Pinpoint the cell where the given text exists, returning its [x, y] midpoint coordinate. 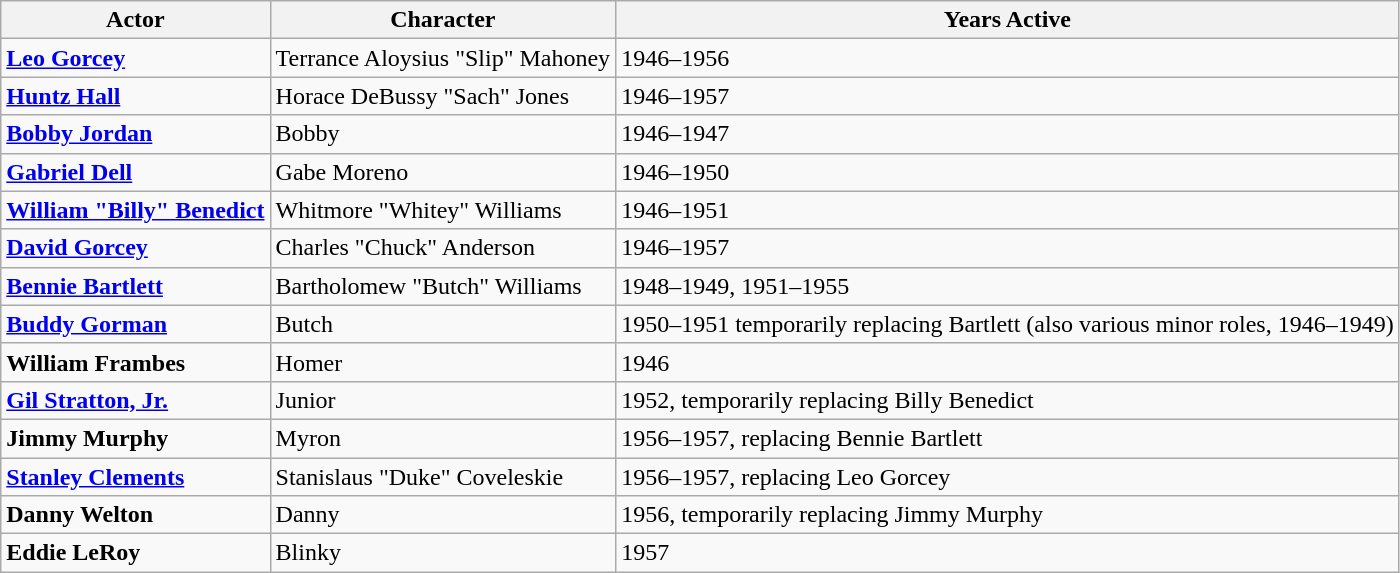
Danny [443, 515]
Terrance Aloysius "Slip" Mahoney [443, 58]
1948–1949, 1951–1955 [1008, 286]
Bobby Jordan [136, 134]
Buddy Gorman [136, 324]
Jimmy Murphy [136, 438]
Bobby [443, 134]
Junior [443, 400]
1946–1947 [1008, 134]
1946–1956 [1008, 58]
Whitmore "Whitey" Williams [443, 210]
Homer [443, 362]
Myron [443, 438]
1956, temporarily replacing Jimmy Murphy [1008, 515]
Character [443, 20]
Gabe Moreno [443, 172]
1957 [1008, 553]
Eddie LeRoy [136, 553]
Horace DeBussy "Sach" Jones [443, 96]
Stanley Clements [136, 477]
1952, temporarily replacing Billy Benedict [1008, 400]
1946–1951 [1008, 210]
Actor [136, 20]
William "Billy" Benedict [136, 210]
Bennie Bartlett [136, 286]
1950–1951 temporarily replacing Bartlett (also various minor roles, 1946–1949) [1008, 324]
Danny Welton [136, 515]
Gil Stratton, Jr. [136, 400]
1956–1957, replacing Bennie Bartlett [1008, 438]
Huntz Hall [136, 96]
1946–1950 [1008, 172]
Bartholomew "Butch" Williams [443, 286]
Leo Gorcey [136, 58]
Blinky [443, 553]
Butch [443, 324]
Stanislaus "Duke" Coveleskie [443, 477]
David Gorcey [136, 248]
Years Active [1008, 20]
1946 [1008, 362]
Charles "Chuck" Anderson [443, 248]
1956–1957, replacing Leo Gorcey [1008, 477]
Gabriel Dell [136, 172]
William Frambes [136, 362]
